Determine the (X, Y) coordinate at the center of the cell enclosing the given text.  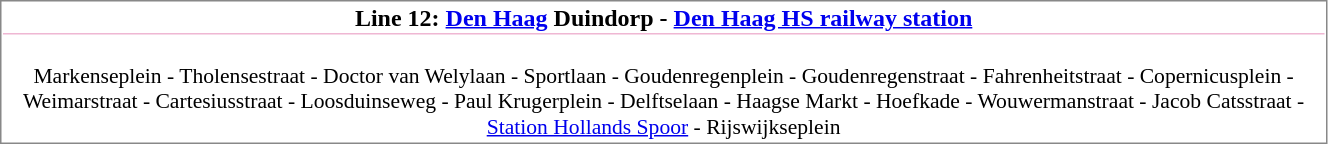
Line 12: Den Haag Duindorp - Den Haag HS railway station (664, 19)
